Pinpoint the cell where the given text exists, returning its [x, y] midpoint coordinate. 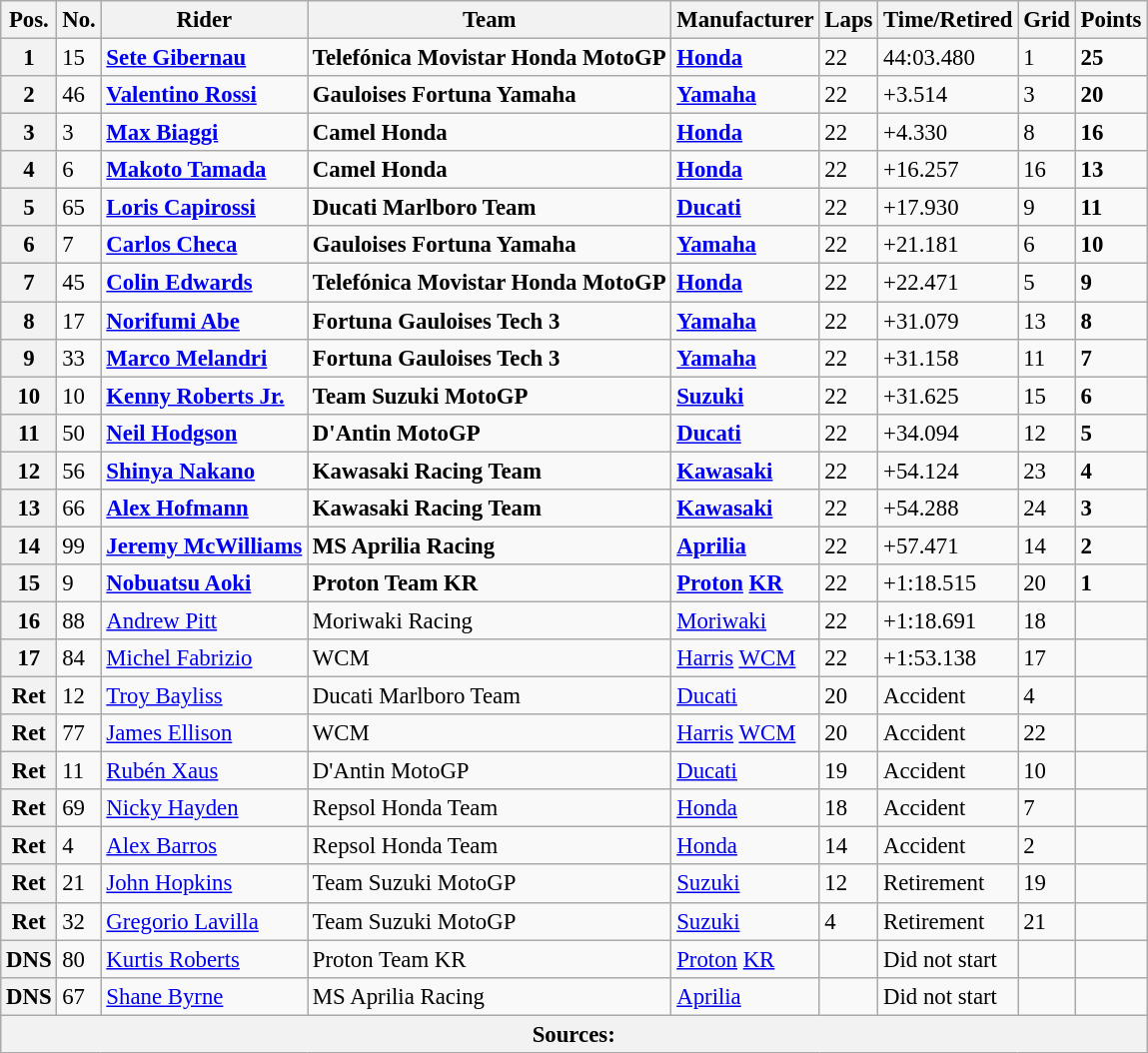
No. [79, 20]
32 [79, 921]
Alex Barros [204, 846]
John Hopkins [204, 884]
Carlos Checa [204, 245]
Time/Retired [948, 20]
84 [79, 658]
33 [79, 358]
Andrew Pitt [204, 620]
Jeremy McWilliams [204, 545]
Points [1111, 20]
Rider [204, 20]
Neil Hodgson [204, 433]
23 [1047, 471]
+17.930 [948, 208]
88 [79, 620]
+54.288 [948, 509]
+31.079 [948, 321]
44:03.480 [948, 58]
Moriwaki Racing [490, 620]
80 [79, 959]
Colin Edwards [204, 283]
+1:18.691 [948, 620]
Shinya Nakano [204, 471]
Marco Melandri [204, 358]
+34.094 [948, 433]
65 [79, 208]
99 [79, 545]
Manufacturer [745, 20]
James Ellison [204, 733]
Shane Byrne [204, 996]
+3.514 [948, 95]
+16.257 [948, 170]
+21.181 [948, 245]
Gregorio Lavilla [204, 921]
+54.124 [948, 471]
Sete Gibernau [204, 58]
Loris Capirossi [204, 208]
Laps [849, 20]
Makoto Tamada [204, 170]
+22.471 [948, 283]
25 [1111, 58]
67 [79, 996]
+1:18.515 [948, 583]
77 [79, 733]
56 [79, 471]
Rubén Xaus [204, 771]
69 [79, 808]
45 [79, 283]
Team [490, 20]
Norifumi Abe [204, 321]
+4.330 [948, 133]
Troy Bayliss [204, 696]
+31.158 [948, 358]
66 [79, 509]
+31.625 [948, 396]
Pos. [29, 20]
Grid [1047, 20]
50 [79, 433]
Nicky Hayden [204, 808]
Moriwaki [745, 620]
Michel Fabrizio [204, 658]
Max Biaggi [204, 133]
Nobuatsu Aoki [204, 583]
Kenny Roberts Jr. [204, 396]
Kurtis Roberts [204, 959]
24 [1047, 509]
+1:53.138 [948, 658]
Sources: [574, 1034]
46 [79, 95]
Valentino Rossi [204, 95]
Alex Hofmann [204, 509]
+57.471 [948, 545]
